Identify which cell holds the provided text, then report its [x, y] central coordinate. 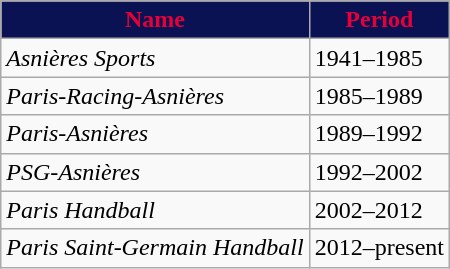
1992–2002 [379, 172]
Name [155, 20]
Period [379, 20]
Paris-Asnières [155, 134]
Paris Saint-Germain Handball [155, 248]
Paris Handball [155, 210]
2002–2012 [379, 210]
Paris-Racing-Asnières [155, 96]
1989–1992 [379, 134]
1941–1985 [379, 58]
2012–present [379, 248]
Asnières Sports [155, 58]
PSG-Asnières [155, 172]
1985–1989 [379, 96]
